Detect which cell encompasses the target text, then output its (X, Y) center coordinate. 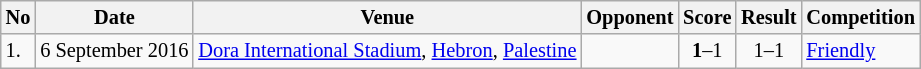
Friendly (860, 51)
Dora International Stadium, Hebron, Palestine (387, 51)
No (18, 17)
Score (707, 17)
1. (18, 51)
Venue (387, 17)
Date (114, 17)
Result (768, 17)
Competition (860, 17)
6 September 2016 (114, 51)
Opponent (630, 17)
